Provide the (x, y) coordinate of the cell's center where the given text is located.  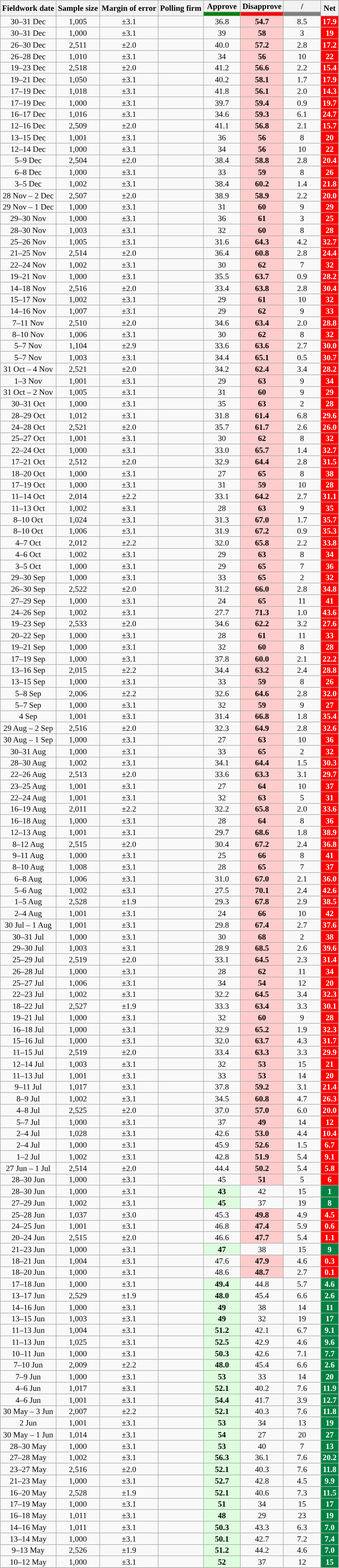
66.8 (262, 717)
63.8 (262, 288)
4–7 Oct (28, 543)
9–13 May (28, 1550)
9–11 Jul (28, 1087)
39.7 (222, 103)
13–16 Sep (28, 670)
26.3 (330, 1098)
21 (330, 1064)
15–16 Jul (28, 1040)
49.8 (262, 1215)
35.3 (330, 531)
38.5 (330, 902)
31.6 (222, 242)
4–8 Jul (28, 1110)
15–17 Nov (28, 299)
59.4 (262, 103)
18–20 Jun (28, 1273)
51.9 (262, 1156)
4 Sep (28, 717)
2,526 (78, 1550)
Sample size (78, 8)
6.3 (302, 1527)
28 Nov – 2 Dec (28, 195)
16–19 Aug (28, 809)
1,016 (78, 114)
8.5 (302, 22)
19–21 Sep (28, 647)
30 Jul – 1 Aug (28, 925)
25–27 Jul (28, 983)
1,007 (78, 311)
47.4 (262, 1226)
40.6 (262, 1492)
48.6 (222, 1273)
1,010 (78, 57)
46.6 (222, 1238)
47.9 (262, 1261)
2,525 (78, 1110)
23–25 Aug (28, 786)
34.1 (222, 763)
6.0 (302, 1110)
10.4 (330, 1133)
1,012 (78, 415)
3.2 (302, 624)
14–18 Nov (28, 288)
4.9 (302, 1215)
13–15 Dec (28, 138)
4–6 Oct (28, 554)
2,527 (78, 1006)
45.9 (222, 1145)
42.1 (262, 1331)
17.2 (330, 45)
17–19 Oct (28, 484)
13–15 Jun (28, 1319)
25–26 Nov (28, 242)
64.9 (262, 728)
10–11 Jun (28, 1354)
6 (330, 1180)
2,014 (78, 496)
8–10 Nov (28, 334)
63.6 (262, 346)
7.1 (302, 1354)
28–30 Nov (28, 230)
27–29 Sep (28, 601)
46.8 (222, 1226)
31.1 (330, 496)
22–24 Nov (28, 265)
21.4 (330, 1087)
30 Aug – 1 Sep (28, 740)
26–30 Sep (28, 589)
56.1 (262, 91)
7.2 (302, 1539)
1,014 (78, 1435)
7.3 (302, 1492)
4.3 (302, 1040)
1,024 (78, 519)
61.4 (262, 415)
5–7 Jul (28, 1121)
23 (302, 1516)
31.5 (330, 461)
7.4 (330, 1539)
43 (222, 1191)
41.1 (222, 126)
4.4 (302, 1133)
31.2 (222, 589)
31.0 (222, 879)
50.2 (262, 1168)
61.7 (262, 427)
29–30 Nov (28, 219)
13–15 Sep (28, 682)
18–21 Jun (28, 1261)
2,512 (78, 461)
19–23 Dec (28, 68)
29.8 (222, 925)
25–29 Jul (28, 960)
56.3 (222, 1458)
35.5 (222, 276)
0.3 (330, 1261)
11–14 Oct (28, 496)
36.4 (222, 253)
11.5 (330, 1492)
64.6 (262, 694)
Margin of error (129, 8)
2,510 (78, 323)
20.2 (330, 1458)
50.1 (222, 1539)
2,011 (78, 809)
65.7 (262, 450)
34.2 (222, 369)
4.7 (302, 1098)
64.3 (262, 242)
5.8 (330, 1168)
47.7 (262, 1238)
3.9 (302, 1400)
1.0 (302, 612)
7.7 (330, 1354)
52.7 (222, 1481)
56.6 (262, 68)
11–13 Jul (28, 1075)
5.7 (302, 1284)
58.8 (262, 161)
6.8 (302, 415)
1,018 (78, 91)
16–20 May (28, 1492)
42.7 (262, 1539)
67.4 (262, 925)
47 (222, 1249)
37.0 (222, 1110)
30.1 (330, 1006)
65.1 (262, 357)
43.3 (262, 1527)
53.0 (262, 1133)
54.7 (262, 22)
31.8 (222, 415)
30.3 (330, 763)
24.7 (330, 114)
58.1 (262, 80)
12–16 Dec (28, 126)
37.6 (330, 925)
45.3 (222, 1215)
33.8 (330, 543)
27 Jun – 1 Jul (28, 1168)
44.8 (262, 1284)
1.9 (302, 1029)
59.3 (262, 114)
7–11 Nov (28, 323)
29–30 Sep (28, 577)
30–31 Oct (28, 404)
54.4 (222, 1400)
Fieldwork date (28, 8)
59.2 (262, 1087)
41.7 (262, 1400)
27–29 Jun (28, 1203)
11–15 Jul (28, 1052)
/ (302, 6)
16–18 May (28, 1516)
21.8 (330, 184)
27–28 May (28, 1458)
18–22 Jul (28, 1006)
39 (222, 33)
33.0 (222, 450)
14–16 Jun (28, 1307)
19–21 Jul (28, 1017)
31 Oct – 2 Nov (28, 392)
2,529 (78, 1296)
31.3 (222, 519)
34.5 (222, 1098)
34.8 (330, 589)
17–21 Oct (28, 461)
25–28 Jun (28, 1215)
3–5 Dec (28, 184)
56.8 (262, 126)
44.4 (222, 1168)
41.2 (222, 68)
12–14 Dec (28, 149)
19–21 Nov (28, 276)
8–10 Aug (28, 867)
2,009 (78, 1365)
5–6 Aug (28, 890)
11.9 (330, 1388)
1–2 Jul (28, 1156)
28–30 May (28, 1446)
26–28 Dec (28, 57)
28–30 Aug (28, 763)
19–21 Dec (28, 80)
2–4 Aug (28, 913)
29 Nov – 1 Dec (28, 207)
28–29 Oct (28, 415)
29.3 (222, 902)
12–14 Jul (28, 1064)
5–8 Sep (28, 694)
22–26 Aug (28, 775)
14–16 May (28, 1527)
5.9 (302, 1226)
29–30 Jul (28, 948)
30–31 Aug (28, 751)
1.1 (330, 1238)
8–9 Jul (28, 1098)
15.4 (330, 68)
16–18 Jul (28, 1029)
30 May – 3 Jun (28, 1411)
16–17 Dec (28, 114)
52.5 (222, 1342)
5–9 Dec (28, 161)
21–25 Nov (28, 253)
25–27 Oct (28, 438)
2,533 (78, 624)
2,509 (78, 126)
29 Aug – 2 Sep (28, 728)
22–24 Aug (28, 798)
±3.0 (129, 1215)
Net (330, 8)
2,504 (78, 161)
1,028 (78, 1133)
2,518 (78, 68)
2 Jun (28, 1423)
68.5 (262, 948)
41.8 (222, 91)
2,522 (78, 589)
2,006 (78, 694)
65.2 (262, 1029)
36.1 (262, 1458)
13–14 May (28, 1539)
36.0 (330, 879)
57.0 (262, 1110)
27.7 (222, 612)
29.9 (330, 1052)
26–28 Jul (28, 971)
57.2 (262, 45)
22.2 (330, 659)
1,104 (78, 346)
±2.9 (129, 346)
62.4 (262, 369)
20–22 Sep (28, 636)
28.9 (222, 948)
68 (262, 936)
1–3 Nov (28, 380)
48 (222, 1516)
66.0 (262, 589)
5–7 Sep (28, 705)
52.6 (262, 1145)
44.2 (262, 1550)
2,507 (78, 195)
27.5 (222, 890)
1,025 (78, 1342)
12–13 Aug (28, 832)
1,037 (78, 1215)
2.3 (302, 960)
17–18 Jun (28, 1284)
31 Oct – 4 Nov (28, 369)
1–5 Aug (28, 902)
1,008 (78, 867)
0.5 (302, 357)
21–23 Jun (28, 1249)
29.6 (330, 415)
33.3 (222, 1006)
9.9 (330, 1481)
30–31 Jul (28, 936)
58 (262, 33)
71.3 (262, 612)
Approve (222, 6)
60.2 (262, 184)
58.9 (262, 195)
6–8 Dec (28, 172)
24–26 Sep (28, 612)
62.2 (262, 624)
14–16 Nov (28, 311)
68.6 (262, 832)
20.4 (330, 161)
9–11 Aug (28, 855)
52 (222, 1562)
22–24 Oct (28, 450)
2,513 (78, 775)
0.1 (330, 1273)
7–9 Jun (28, 1377)
Polling firm (181, 8)
64.2 (262, 496)
4.2 (302, 242)
0.6 (330, 1226)
8–12 Aug (28, 844)
67.8 (262, 902)
60.0 (262, 659)
35.4 (330, 717)
16–18 Aug (28, 821)
24–25 Jun (28, 1226)
14.3 (330, 91)
17–19 May (28, 1504)
26–30 Dec (28, 45)
3–5 Oct (28, 566)
40.0 (222, 45)
11–13 Oct (28, 508)
30.7 (330, 357)
20–24 Jun (28, 1238)
2,007 (78, 1411)
1,050 (78, 80)
49.4 (222, 1284)
18–20 Oct (28, 473)
10–12 May (28, 1562)
40 (262, 1446)
30 May – 1 Jun (28, 1435)
12.7 (330, 1400)
6.1 (302, 114)
43.6 (330, 612)
63.2 (262, 670)
23–27 May (28, 1469)
6–8 Aug (28, 879)
17–19 Sep (28, 659)
31.9 (222, 531)
19.7 (330, 103)
26.0 (330, 427)
22–23 Jul (28, 994)
21–23 May (28, 1481)
9.6 (330, 1342)
70.1 (262, 890)
2,511 (78, 45)
31.7 (330, 1040)
39.6 (330, 948)
7–10 Jun (28, 1365)
2,012 (78, 543)
1 (330, 1191)
19–23 Sep (28, 624)
2,015 (78, 670)
15.7 (330, 126)
24.4 (330, 253)
48.7 (262, 1273)
47.6 (222, 1261)
13–17 Jun (28, 1296)
Disapprove (262, 6)
30.0 (330, 346)
24–28 Oct (28, 427)
2.9 (302, 902)
27.6 (330, 624)
42.9 (262, 1342)
